Detect which cell encompasses the target text, then output its [X, Y] center coordinate. 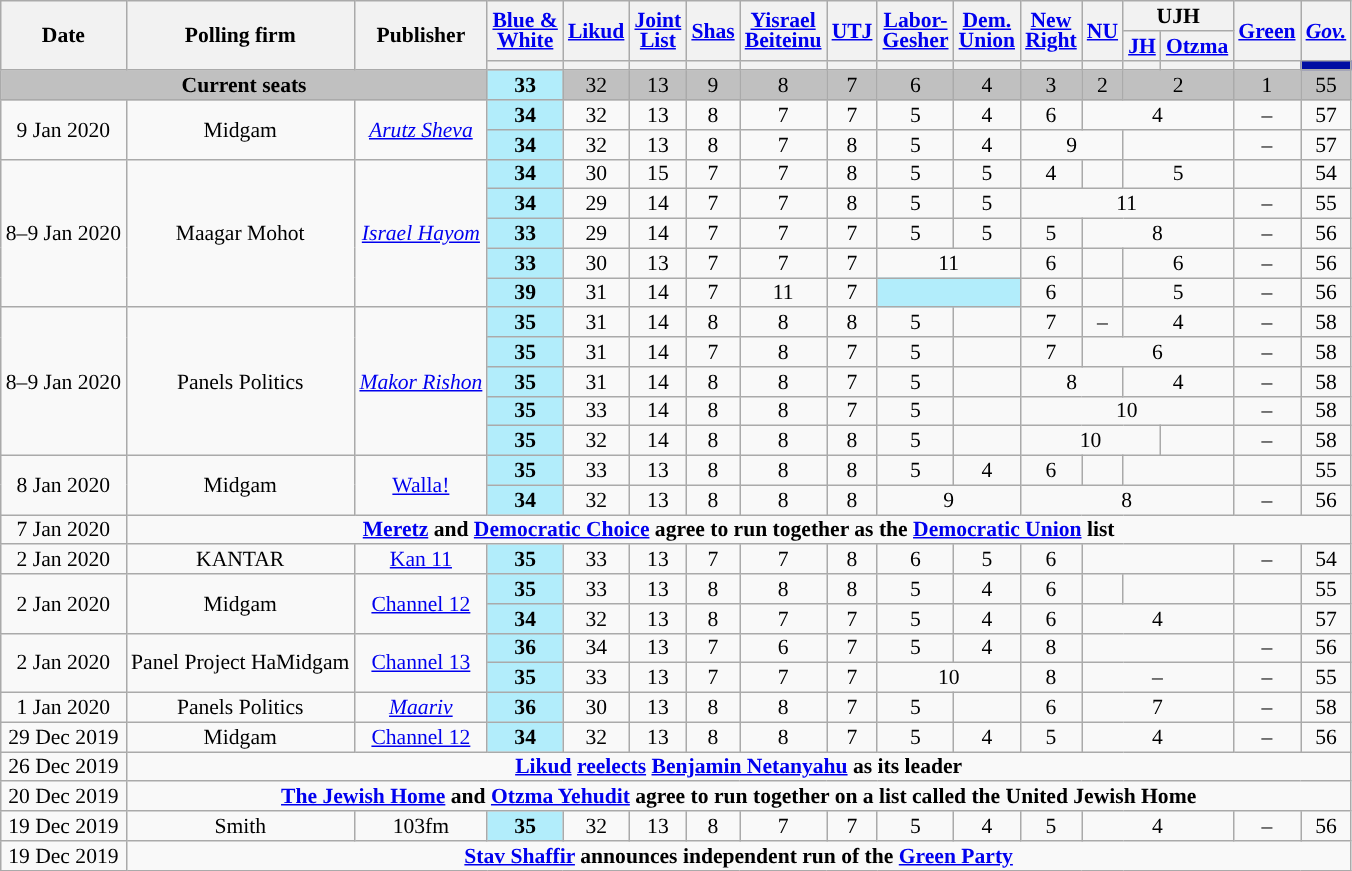
Walla! [420, 486]
Makor Rishon [420, 382]
Polling firm [240, 36]
Green [1266, 30]
Meretz and Democratic Choice agree to run together as the Democratic Union list [738, 530]
1 [1266, 86]
9 Jan 2020 [64, 130]
Smith [240, 826]
JH [1142, 46]
UJH [1178, 16]
JointList [658, 30]
UTJ [852, 30]
Shas [712, 30]
Blue &White [524, 30]
Current seats [244, 86]
Panel Project HaMidgam [240, 662]
Maariv [420, 708]
KANTAR [240, 560]
Likud reelects Benjamin Netanyahu as its leader [738, 767]
Date [64, 36]
3 [1051, 86]
Dem.Union [988, 30]
Israel Hayom [420, 233]
103fm [420, 826]
Gov. [1326, 30]
NU [1102, 30]
1 Jan 2020 [64, 708]
20 Dec 2019 [64, 797]
Channel 13 [420, 662]
39 [524, 293]
Maagar Mohot [240, 233]
15 [658, 174]
Labor-Gesher [915, 30]
26 Dec 2019 [64, 767]
7 Jan 2020 [64, 530]
Otzma [1197, 46]
Arutz Sheva [420, 130]
Kan 11 [420, 560]
8 Jan 2020 [64, 486]
Publisher [420, 36]
29 Dec 2019 [64, 737]
NewRight [1051, 30]
Likud [596, 30]
YisraelBeiteinu [784, 30]
The Jewish Home and Otzma Yehudit agree to run together on a list called the United Jewish Home [738, 797]
Stav Shaffir announces independent run of the Green Party [738, 856]
